Locate the cell with the specified text and output its (X, Y) center coordinate. 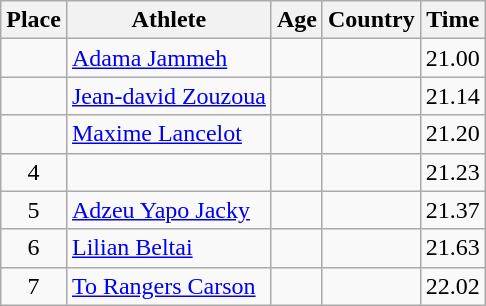
Country (371, 20)
Place (34, 20)
21.20 (452, 134)
Time (452, 20)
21.63 (452, 248)
22.02 (452, 286)
Maxime Lancelot (168, 134)
Adama Jammeh (168, 58)
7 (34, 286)
21.23 (452, 172)
To Rangers Carson (168, 286)
Jean-david Zouzoua (168, 96)
4 (34, 172)
Athlete (168, 20)
5 (34, 210)
21.14 (452, 96)
Age (296, 20)
21.00 (452, 58)
21.37 (452, 210)
Lilian Beltai (168, 248)
Adzeu Yapo Jacky (168, 210)
6 (34, 248)
